Extract the (X, Y) coordinate from the center of the cell holding the provided text.  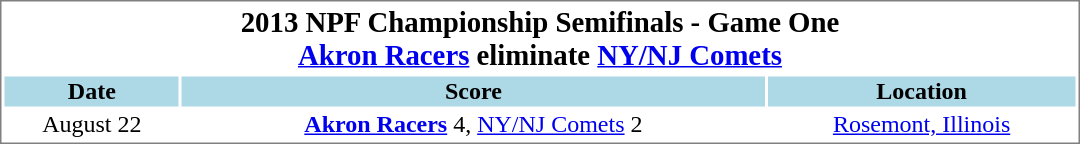
Akron Racers 4, NY/NJ Comets 2 (473, 125)
Rosemont, Illinois (922, 125)
2013 NPF Championship Semifinals - Game OneAkron Racers eliminate NY/NJ Comets (540, 38)
August 22 (92, 125)
Score (473, 91)
Location (922, 91)
Date (92, 91)
